Output the [X, Y] coordinate of the center of the cell containing the given text.  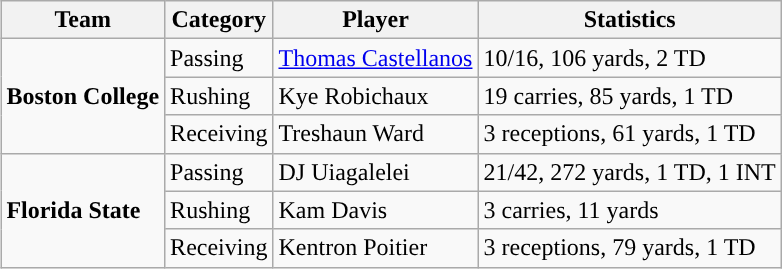
3 receptions, 61 yards, 1 TD [630, 134]
Player [376, 20]
Kentron Poitier [376, 248]
3 carries, 11 yards [630, 210]
Kam Davis [376, 210]
Team [83, 20]
21/42, 272 yards, 1 TD, 1 INT [630, 172]
Treshaun Ward [376, 134]
DJ Uiagalelei [376, 172]
19 carries, 85 yards, 1 TD [630, 96]
Statistics [630, 20]
Florida State [83, 210]
Boston College [83, 96]
10/16, 106 yards, 2 TD [630, 58]
Category [219, 20]
Kye Robichaux [376, 96]
Thomas Castellanos [376, 58]
3 receptions, 79 yards, 1 TD [630, 248]
